Detect which cell encompasses the target text, then output its [x, y] center coordinate. 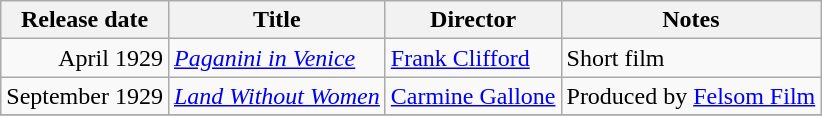
Notes [691, 20]
Produced by Felsom Film [691, 96]
Frank Clifford [473, 58]
April 1929 [85, 58]
Carmine Gallone [473, 96]
Paganini in Venice [276, 58]
Release date [85, 20]
September 1929 [85, 96]
Land Without Women [276, 96]
Title [276, 20]
Director [473, 20]
Short film [691, 58]
